Output the [X, Y] coordinate of the center of the cell containing the given text.  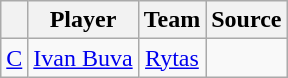
Player [83, 20]
Team [172, 20]
Rytas [172, 58]
Source [246, 20]
C [14, 58]
Ivan Buva [83, 58]
